Output the (X, Y) coordinate of the center of the cell containing the given text.  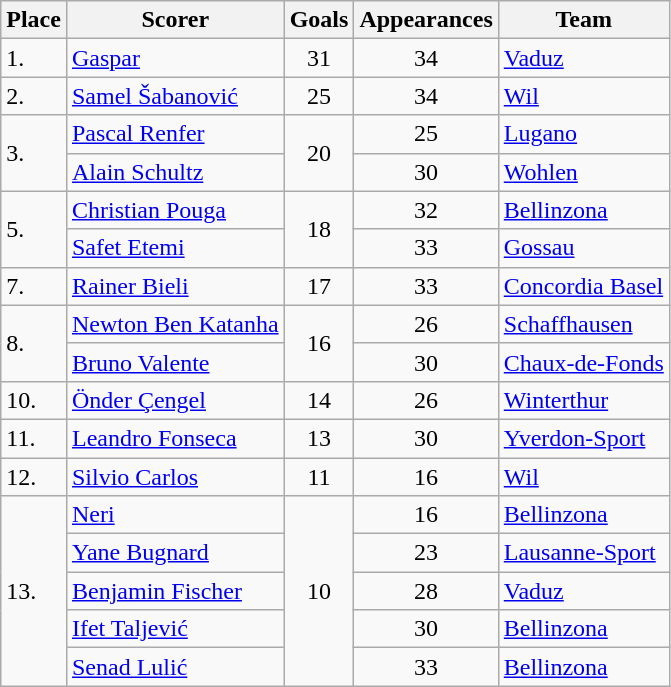
Gossau (584, 248)
13. (34, 591)
Ifet Taljević (175, 629)
Wohlen (584, 172)
23 (426, 553)
18 (319, 229)
3. (34, 153)
Appearances (426, 20)
Concordia Basel (584, 286)
Place (34, 20)
Winterthur (584, 400)
Christian Pouga (175, 210)
Alain Schultz (175, 172)
Team (584, 20)
Lugano (584, 134)
Lausanne-Sport (584, 553)
Benjamin Fischer (175, 591)
Neri (175, 515)
1. (34, 58)
13 (319, 438)
28 (426, 591)
11 (319, 477)
12. (34, 477)
Yverdon-Sport (584, 438)
32 (426, 210)
5. (34, 229)
11. (34, 438)
Chaux-de-Fonds (584, 362)
Gaspar (175, 58)
Leandro Fonseca (175, 438)
10 (319, 591)
7. (34, 286)
Önder Çengel (175, 400)
10. (34, 400)
Schaffhausen (584, 324)
Bruno Valente (175, 362)
20 (319, 153)
Rainer Bieli (175, 286)
Samel Šabanović (175, 96)
Scorer (175, 20)
Senad Lulić (175, 667)
Newton Ben Katanha (175, 324)
Pascal Renfer (175, 134)
31 (319, 58)
Safet Etemi (175, 248)
Yane Bugnard (175, 553)
Goals (319, 20)
2. (34, 96)
14 (319, 400)
Silvio Carlos (175, 477)
8. (34, 343)
17 (319, 286)
